Provide the (X, Y) coordinate of the cell's center where the given text is located.  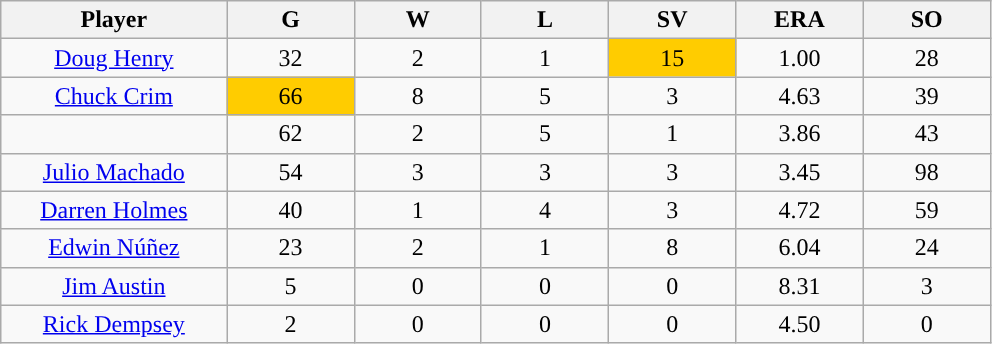
8.31 (800, 286)
Darren Holmes (114, 210)
SV (672, 20)
ERA (800, 20)
W (418, 20)
4.50 (800, 324)
23 (290, 248)
Rick Dempsey (114, 324)
3.86 (800, 134)
40 (290, 210)
Chuck Crim (114, 96)
98 (926, 172)
G (290, 20)
4 (544, 210)
SO (926, 20)
1.00 (800, 58)
62 (290, 134)
Julio Machado (114, 172)
Doug Henry (114, 58)
4.72 (800, 210)
Jim Austin (114, 286)
Edwin Núñez (114, 248)
66 (290, 96)
54 (290, 172)
32 (290, 58)
3.45 (800, 172)
4.63 (800, 96)
39 (926, 96)
Player (114, 20)
15 (672, 58)
59 (926, 210)
28 (926, 58)
43 (926, 134)
L (544, 20)
24 (926, 248)
6.04 (800, 248)
